Locate the cell with the specified text and output its [x, y] center coordinate. 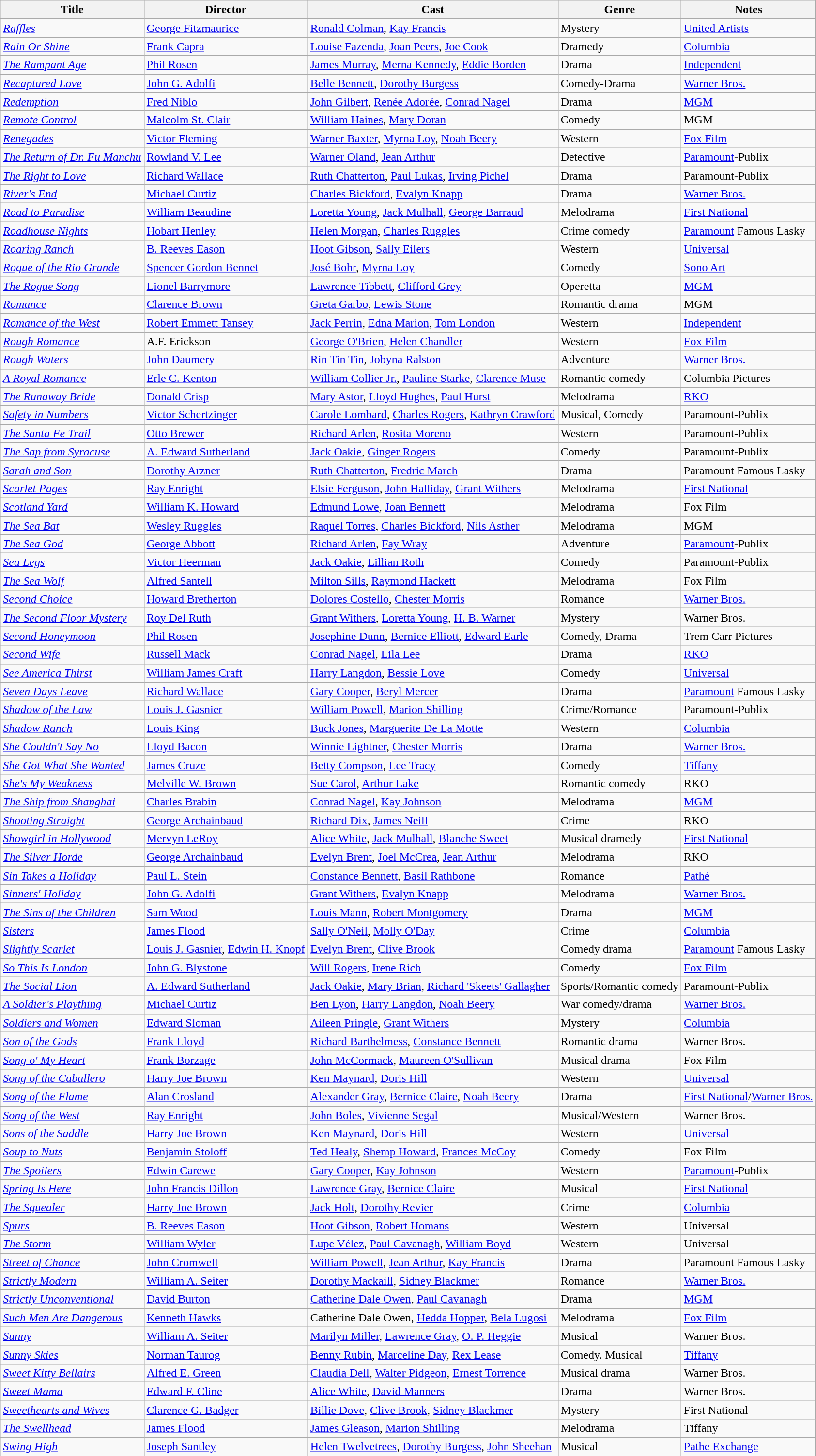
Charles Brabin [226, 802]
Loretta Young, Jack Mulhall, George Barraud [433, 212]
Billie Dove, Clive Brook, Sidney Blackmer [433, 1410]
Spring Is Here [72, 1189]
Sons of the Saddle [72, 1134]
Raquel Torres, Charles Bickford, Nils Asther [433, 525]
Ted Healy, Shemp Howard, Frances McCoy [433, 1152]
She Couldn't Say No [72, 746]
Notes [749, 10]
Strictly Modern [72, 1281]
The Right to Love [72, 175]
Warner Baxter, Myrna Loy, Noah Beery [433, 138]
Winnie Lightner, Chester Morris [433, 746]
Frank Borzage [226, 1060]
William James Craft [226, 673]
The Sap from Syracuse [72, 452]
Warner Oland, Jean Arthur [433, 157]
Sally O'Neil, Molly O'Day [433, 931]
William Haines, Mary Doran [433, 120]
Crime/Romance [619, 710]
Rogue of the Rio Grande [72, 268]
Gary Cooper, Kay Johnson [433, 1170]
Soldiers and Women [72, 1023]
See America Thirst [72, 673]
Paul L. Stein [226, 876]
Second Choice [72, 599]
Redemption [72, 102]
Musical/Western [619, 1115]
She Got What She Wanted [72, 765]
Jack Oakie, Mary Brian, Richard 'Skeets' Gallagher [433, 986]
Cast [433, 10]
Edward F. Cline [226, 1391]
William Powell, Marion Shilling [433, 710]
Renegades [72, 138]
Title [72, 10]
Alice White, Jack Mulhall, Blanche Sweet [433, 839]
John Gilbert, Renée Adorée, Conrad Nagel [433, 102]
Operetta [619, 286]
Roy Del Ruth [226, 618]
Rough Romance [72, 341]
Buck Jones, Marguerite De La Motte [433, 728]
Dorothy Arzner [226, 470]
Milton Sills, Raymond Hackett [433, 581]
Frank Lloyd [226, 1041]
Hobart Henley [226, 231]
Alfred Santell [226, 581]
Mervyn LeRoy [226, 839]
Ben Lyon, Harry Langdon, Noah Beery [433, 1004]
Edward Sloman [226, 1023]
Charles Bickford, Evalyn Knapp [433, 194]
Gary Cooper, Beryl Mercer [433, 691]
She's My Weakness [72, 783]
Roaring Ranch [72, 249]
Street of Chance [72, 1262]
John Boles, Vivienne Segal [433, 1115]
Edwin Carewe [226, 1170]
The Sea Bat [72, 525]
Jack Oakie, Lillian Roth [433, 562]
Fred Niblo [226, 102]
Musical, Comedy [619, 415]
George Fitzmaurice [226, 28]
Mary Astor, Lloyd Hughes, Paul Hurst [433, 396]
Grant Withers, Loretta Young, H. B. Warner [433, 618]
Sweet Kitty Bellairs [72, 1373]
Sports/Romantic comedy [619, 986]
Sam Wood [226, 912]
Benjamin Stoloff [226, 1152]
Alan Crosland [226, 1096]
Victor Heerman [226, 562]
A Royal Romance [72, 378]
Showgirl in Hollywood [72, 839]
The Rogue Song [72, 286]
Conrad Nagel, Kay Johnson [433, 802]
Catherine Dale Owen, Paul Cavanagh [433, 1299]
Belle Bennett, Dorothy Burgess [433, 83]
Song of the West [72, 1115]
Josephine Dunn, Bernice Elliott, Edward Earle [433, 636]
The Return of Dr. Fu Manchu [72, 157]
Musical dramedy [619, 839]
A.F. Erickson [226, 341]
Will Rogers, Irene Rich [433, 968]
Alice White, David Manners [433, 1391]
Victor Fleming [226, 138]
John Daumery [226, 360]
Detective [619, 157]
Jack Holt, Dorothy Revier [433, 1207]
Frank Capra [226, 46]
Romance of the West [72, 323]
Crime comedy [619, 231]
Benny Rubin, Marceline Day, Rex Lease [433, 1354]
The Storm [72, 1244]
Clarence G. Badger [226, 1410]
Constance Bennett, Basil Rathbone [433, 876]
William K. Howard [226, 507]
Richard Dix, James Neill [433, 820]
John Cromwell [226, 1262]
Rough Waters [72, 360]
Comedy. Musical [619, 1354]
Lawrence Gray, Bernice Claire [433, 1189]
River's End [72, 194]
Louis J. Gasnier, Edwin H. Knopf [226, 949]
Clarence Brown [226, 304]
Marilyn Miller, Lawrence Gray, O. P. Heggie [433, 1336]
Rain Or Shine [72, 46]
William Powell, Jean Arthur, Kay Francis [433, 1262]
Alfred E. Green [226, 1373]
Soup to Nuts [72, 1152]
Lupe Vélez, Paul Cavanagh, William Boyd [433, 1244]
Carole Lombard, Charles Rogers, Kathryn Crawford [433, 415]
Jack Oakie, Ginger Rogers [433, 452]
Trem Carr Pictures [749, 636]
The Spoilers [72, 1170]
Lloyd Bacon [226, 746]
Helen Twelvetrees, Dorothy Burgess, John Sheehan [433, 1447]
Otto Brewer [226, 433]
Son of the Gods [72, 1041]
Remote Control [72, 120]
Safety in Numbers [72, 415]
Hoot Gibson, Robert Homans [433, 1226]
Strictly Unconventional [72, 1299]
James Cruze [226, 765]
Donald Crisp [226, 396]
Scotland Yard [72, 507]
Shadow of the Law [72, 710]
Song o' My Heart [72, 1060]
John McCormack, Maureen O'Sullivan [433, 1060]
Joseph Santley [226, 1447]
Columbia Pictures [749, 378]
Norman Taurog [226, 1354]
Seven Days Leave [72, 691]
Sono Art [749, 268]
Song of the Flame [72, 1096]
Sweet Mama [72, 1391]
The Silver Horde [72, 857]
Catherine Dale Owen, Hedda Hopper, Bela Lugosi [433, 1318]
Evelyn Brent, Clive Brook [433, 949]
Genre [619, 10]
Louise Fazenda, Joan Peers, Joe Cook [433, 46]
Sinners' Holiday [72, 894]
Sea Legs [72, 562]
Sarah and Son [72, 470]
The Runaway Bride [72, 396]
Melville W. Brown [226, 783]
Grant Withers, Evalyn Knapp [433, 894]
Shadow Ranch [72, 728]
William Beaudine [226, 212]
The Swellhead [72, 1428]
Jack Perrin, Edna Marion, Tom London [433, 323]
Greta Garbo, Lewis Stone [433, 304]
Helen Morgan, Charles Ruggles [433, 231]
War comedy/drama [619, 1004]
Dolores Costello, Chester Morris [433, 599]
Such Men Are Dangerous [72, 1318]
John Francis Dillon [226, 1189]
Richard Arlen, Fay Wray [433, 544]
Sweethearts and Wives [72, 1410]
Richard Barthelmess, Constance Bennett [433, 1041]
Evelyn Brent, Joel McCrea, Jean Arthur [433, 857]
Malcolm St. Clair [226, 120]
David Burton [226, 1299]
The Social Lion [72, 986]
Slightly Scarlet [72, 949]
William Wyler [226, 1244]
Lionel Barrymore [226, 286]
Elsie Ferguson, John Halliday, Grant Withers [433, 488]
William Collier Jr., Pauline Starke, Clarence Muse [433, 378]
Russell Mack [226, 654]
Rin Tin Tin, Jobyna Ralston [433, 360]
Second Honeymoon [72, 636]
Swing High [72, 1447]
Alexander Gray, Bernice Claire, Noah Beery [433, 1096]
Louis J. Gasnier [226, 710]
Rowland V. Lee [226, 157]
José Bohr, Myrna Loy [433, 268]
Roadhouse Nights [72, 231]
Dorothy Mackaill, Sidney Blackmer [433, 1281]
The Sea Wolf [72, 581]
United Artists [749, 28]
Aileen Pringle, Grant Withers [433, 1023]
Betty Compson, Lee Tracy [433, 765]
Edmund Lowe, Joan Bennett [433, 507]
Spurs [72, 1226]
The Sea God [72, 544]
Louis King [226, 728]
Richard Arlen, Rosita Moreno [433, 433]
Sin Takes a Holiday [72, 876]
Spencer Gordon Bennet [226, 268]
Road to Paradise [72, 212]
The Sins of the Children [72, 912]
John G. Blystone [226, 968]
Conrad Nagel, Lila Lee [433, 654]
Claudia Dell, Walter Pidgeon, Ernest Torrence [433, 1373]
Ronald Colman, Kay Francis [433, 28]
Sunny Skies [72, 1354]
Sisters [72, 931]
James Gleason, Marion Shilling [433, 1428]
Recaptured Love [72, 83]
Ruth Chatterton, Paul Lukas, Irving Pichel [433, 175]
Comedy-Drama [619, 83]
Lawrence Tibbett, Clifford Grey [433, 286]
The Second Floor Mystery [72, 618]
George O'Brien, Helen Chandler [433, 341]
The Squealer [72, 1207]
George Abbott [226, 544]
So This Is London [72, 968]
Wesley Ruggles [226, 525]
Pathe Exchange [749, 1447]
Ruth Chatterton, Fredric March [433, 470]
Song of the Caballero [72, 1078]
The Santa Fe Trail [72, 433]
Comedy, Drama [619, 636]
Comedy drama [619, 949]
Pathé [749, 876]
Howard Bretherton [226, 599]
Erle C. Kenton [226, 378]
Kenneth Hawks [226, 1318]
The Rampant Age [72, 65]
The Ship from Shanghai [72, 802]
Second Wife [72, 654]
Victor Schertzinger [226, 415]
Harry Langdon, Bessie Love [433, 673]
James Murray, Merna Kennedy, Eddie Borden [433, 65]
Scarlet Pages [72, 488]
Shooting Straight [72, 820]
Sue Carol, Arthur Lake [433, 783]
Louis Mann, Robert Montgomery [433, 912]
Dramedy [619, 46]
A Soldier's Plaything [72, 1004]
First National/Warner Bros. [749, 1096]
Director [226, 10]
Hoot Gibson, Sally Eilers [433, 249]
Sunny [72, 1336]
Raffles [72, 28]
Robert Emmett Tansey [226, 323]
